Identify which cell holds the provided text, then report its [X, Y] central coordinate. 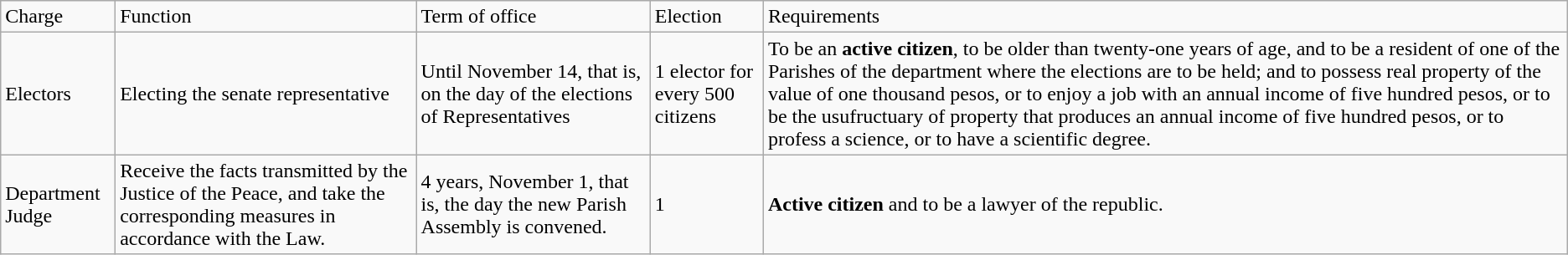
Electing the senate representative [266, 94]
Until November 14, that is, on the day of the elections of Representatives [533, 94]
Election [707, 17]
Department Judge [59, 204]
Term of office [533, 17]
Charge [59, 17]
Active citizen and to be a lawyer of the republic. [1165, 204]
Function [266, 17]
4 years, November 1, that is, the day the new Parish Assembly is convened. [533, 204]
1 elector for every 500 citizens [707, 94]
Requirements [1165, 17]
Receive the facts transmitted by the Justice of the Peace, and take the corresponding measures in accordance with the Law. [266, 204]
1 [707, 204]
Electors [59, 94]
